Pinpoint the cell where the given text exists, returning its [X, Y] midpoint coordinate. 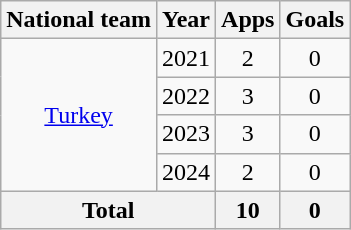
2024 [186, 172]
10 [248, 210]
Goals [315, 20]
National team [79, 20]
Total [108, 210]
2022 [186, 96]
2023 [186, 134]
Turkey [79, 115]
Year [186, 20]
Apps [248, 20]
2021 [186, 58]
